Pinpoint the cell where the given text exists, returning its (X, Y) midpoint coordinate. 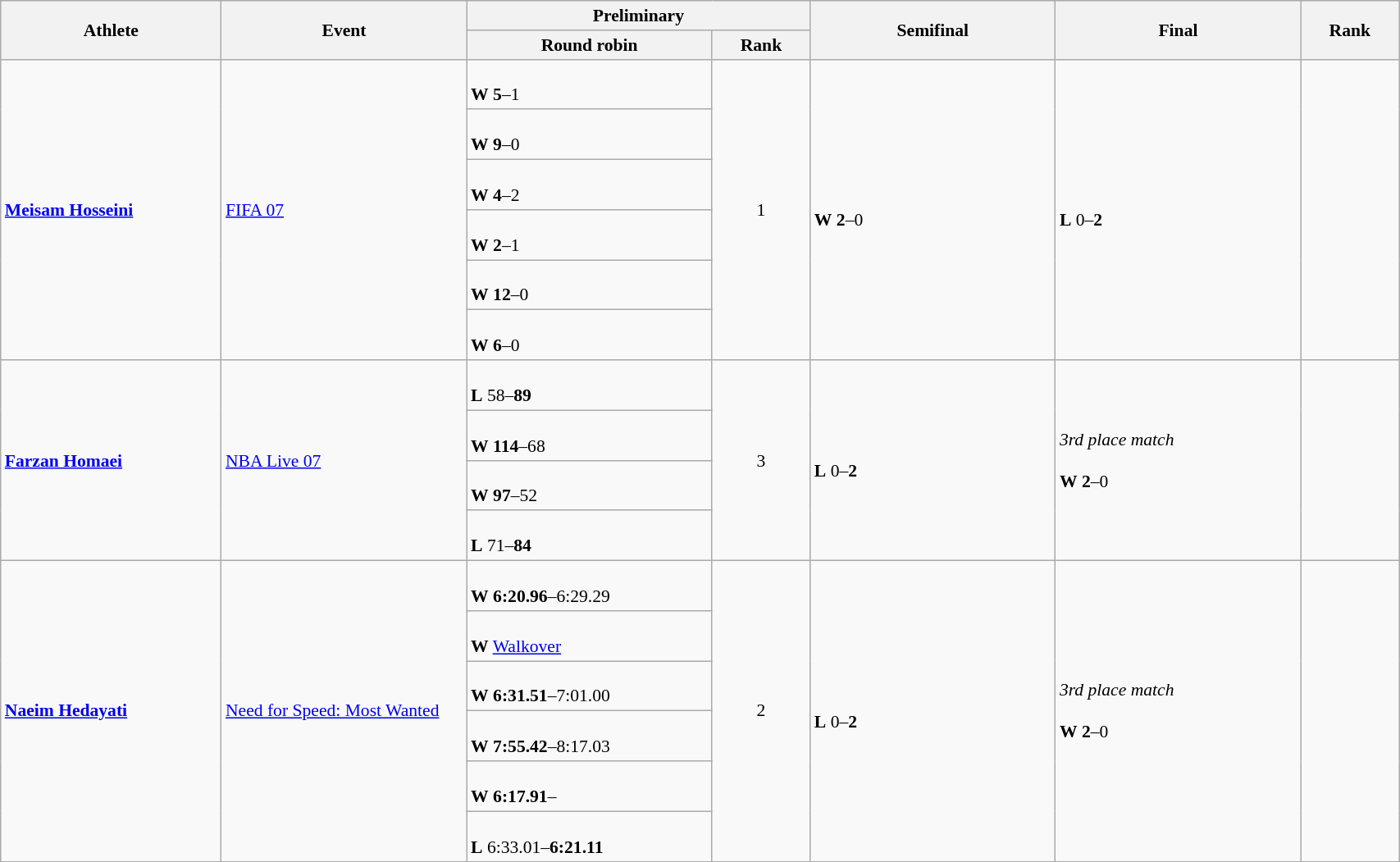
W 6:20.96–6:29.29 (589, 586)
W 6:31.51–7:01.00 (589, 686)
3 (761, 460)
W 5–1 (589, 84)
L 6:33.01–6:21.11 (589, 837)
W 2–0 (933, 210)
Athlete (112, 30)
W Walkover (589, 636)
L 71–84 (589, 536)
W 6:17.91– (589, 786)
NBA Live 07 (344, 460)
Farzan Homaei (112, 460)
Preliminary (638, 16)
L 58–89 (589, 385)
Round robin (589, 45)
Semifinal (933, 30)
FIFA 07 (344, 210)
W 9–0 (589, 135)
W 7:55.42–8:17.03 (589, 737)
Meisam Hosseini (112, 210)
Final (1178, 30)
Naeim Hedayati (112, 712)
Event (344, 30)
W 12–0 (589, 285)
W 2–1 (589, 235)
1 (761, 210)
W 97–52 (589, 486)
W 6–0 (589, 335)
W 4–2 (589, 185)
W 114–68 (589, 435)
Need for Speed: Most Wanted (344, 712)
2 (761, 712)
